From the cell containing the given text, extract its center point as (X, Y) coordinate. 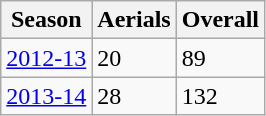
28 (134, 96)
2012-13 (46, 58)
2013-14 (46, 96)
Aerials (134, 20)
20 (134, 58)
89 (220, 58)
Overall (220, 20)
Season (46, 20)
132 (220, 96)
